For the text-containing cell, return its midpoint in [x, y] coordinate format. 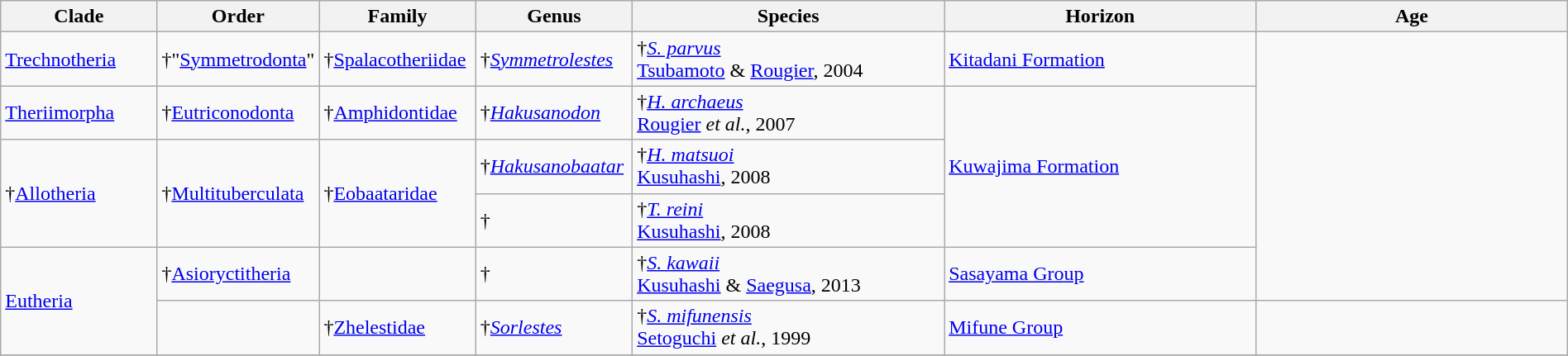
Kitadani Formation [1100, 59]
Clade [79, 17]
Horizon [1100, 17]
†Symmetrolestes [554, 59]
†S. mifunensisSetoguchi et al., 1999 [789, 327]
†Asioryctitheria [238, 274]
Family [397, 17]
Genus [554, 17]
†Spalacotheriidae [397, 59]
Sasayama Group [1100, 274]
†Hakusanodon [554, 112]
†H. archaeusRougier et al., 2007 [789, 112]
Mifune Group [1100, 327]
Eutheria [79, 301]
†Zhelestidae [397, 327]
Kuwajima Formation [1100, 167]
†Hakusanobaatar [554, 167]
Theriimorpha [79, 112]
Trechnotheria [79, 59]
†Sorlestes [554, 327]
†S. kawaiiKusuhashi & Saegusa, 2013 [789, 274]
†Amphidontidae [397, 112]
Species [789, 17]
†T. reiniKusuhashi, 2008 [789, 220]
Order [238, 17]
†Allotheria [79, 193]
Age [1413, 17]
†Eutriconodonta [238, 112]
†"Symmetrodonta" [238, 59]
†Eobaataridae [397, 193]
†S. parvusTsubamoto & Rougier, 2004 [789, 59]
†H. matsuoiKusuhashi, 2008 [789, 167]
†Multituberculata [238, 193]
